Locate the cell with the specified text and output its (x, y) center coordinate. 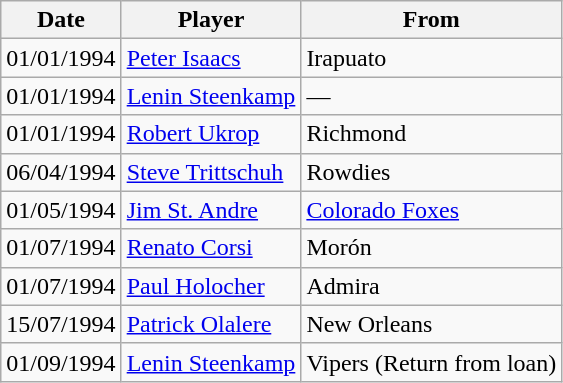
Player (211, 20)
— (432, 96)
15/07/1994 (61, 324)
Vipers (Return from loan) (432, 362)
Date (61, 20)
Irapuato (432, 58)
Patrick Olalere (211, 324)
Jim St. Andre (211, 210)
Colorado Foxes (432, 210)
01/05/1994 (61, 210)
Paul Holocher (211, 286)
Renato Corsi (211, 248)
Robert Ukrop (211, 134)
01/09/1994 (61, 362)
From (432, 20)
Steve Trittschuh (211, 172)
06/04/1994 (61, 172)
New Orleans (432, 324)
Rowdies (432, 172)
Morón (432, 248)
Richmond (432, 134)
Admira (432, 286)
Peter Isaacs (211, 58)
